Return the (x, y) coordinate for the center point of the cell that contains the specified text.  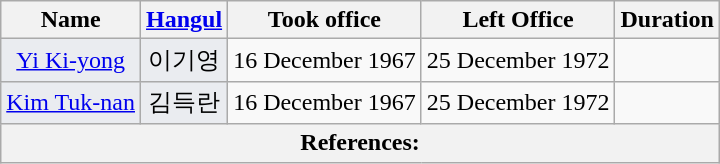
References: (360, 143)
Duration (667, 20)
김득란 (184, 102)
Yi Ki-yong (71, 60)
Hangul (184, 20)
이기영 (184, 60)
Left Office (518, 20)
Kim Tuk-nan (71, 102)
Took office (325, 20)
Name (71, 20)
